Search for the cell housing the specified text and yield its [X, Y] center coordinate. 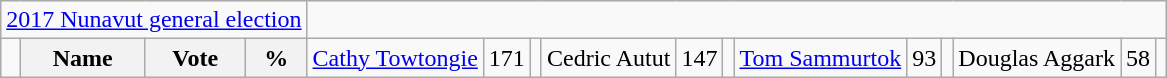
Vote [195, 58]
147 [700, 58]
Douglas Aggark [1037, 58]
58 [1138, 58]
93 [924, 58]
% [276, 58]
2017 Nunavut general election [154, 20]
171 [506, 58]
Tom Sammurtok [820, 58]
Name [82, 58]
Cathy Towtongie [395, 58]
Cedric Autut [608, 58]
